Capture the cell that displays the provided text and extract its [X, Y] central coordinate. 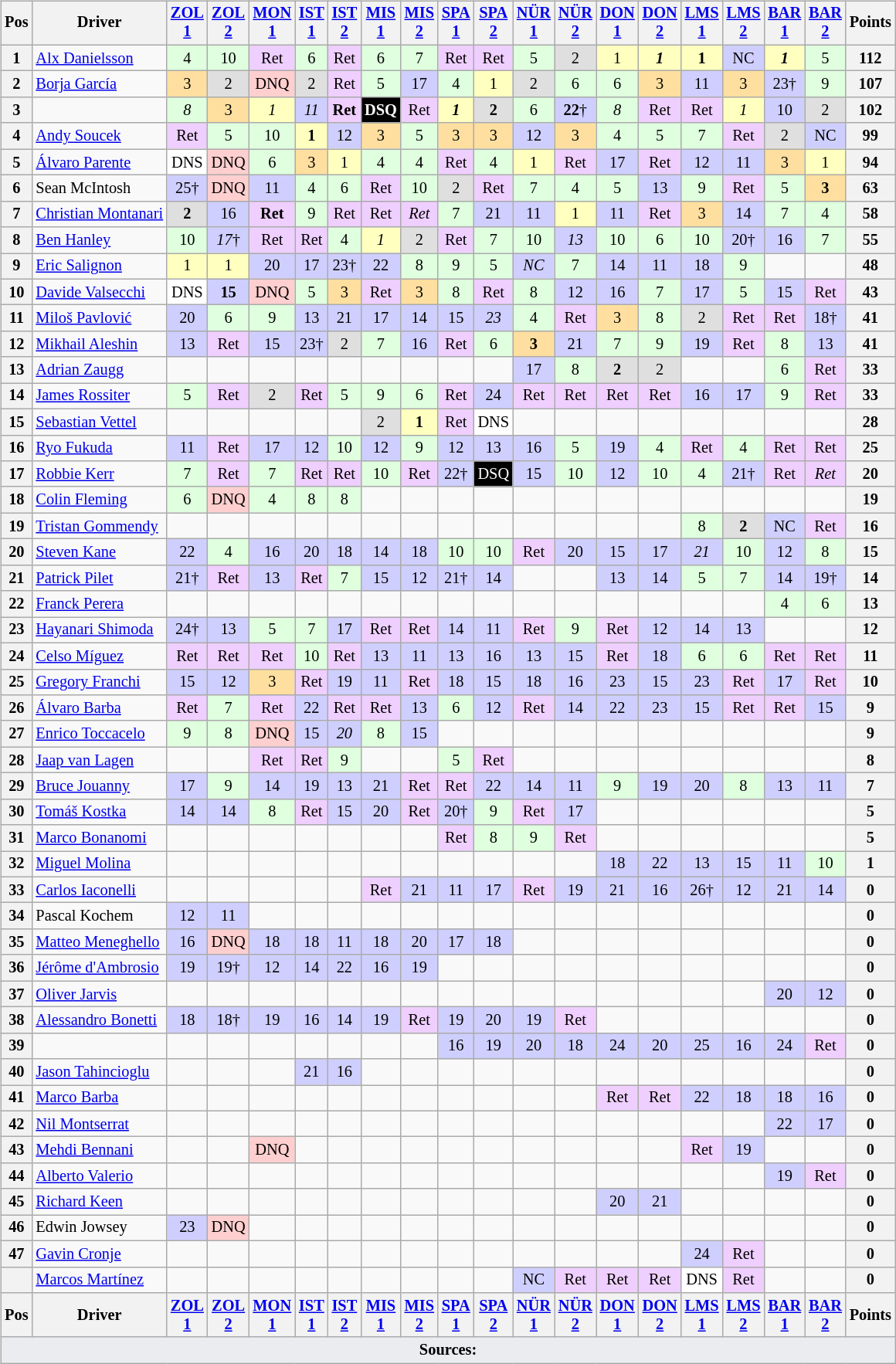
Oliver Jarvis [99, 994]
Matteo Meneghello [99, 942]
102 [871, 110]
Steven Kane [99, 552]
94 [871, 162]
24† [187, 630]
Jason Tahincioglu [99, 1072]
39 [16, 1046]
Richard Keen [99, 1202]
Miloš Pavlović [99, 318]
17† [229, 240]
Gavin Cronje [99, 1254]
Colin Fleming [99, 500]
26 [16, 708]
112 [871, 58]
32 [16, 864]
Miguel Molina [99, 864]
Pascal Kochem [99, 916]
Tristan Gommendy [99, 526]
Álvaro Parente [99, 162]
James Rossiter [99, 396]
36 [16, 968]
99 [871, 136]
35 [16, 942]
Jaap van Lagen [99, 760]
40 [16, 1072]
Edwin Jowsey [99, 1228]
55 [871, 240]
58 [871, 214]
Gregory Franchi [99, 682]
44 [16, 1176]
Marco Barba [99, 1098]
26† [702, 890]
Eric Salignon [99, 266]
45 [16, 1202]
Davide Valsecchi [99, 292]
Franck Perera [99, 604]
Jérôme d'Ambrosio [99, 968]
Marco Bonanomi [99, 838]
34 [16, 916]
107 [871, 84]
Patrick Pilet [99, 578]
Robbie Kerr [99, 474]
47 [16, 1254]
31 [16, 838]
Álvaro Barba [99, 708]
Sources: [448, 1350]
Borja García [99, 84]
Hayanari Shimoda [99, 630]
38 [16, 1020]
Celso Míguez [99, 656]
25† [187, 188]
Christian Montanari [99, 214]
30 [16, 812]
Adrian Zaugg [99, 370]
Ryo Fukuda [99, 448]
48 [871, 266]
42 [16, 1124]
37 [16, 994]
Nil Montserrat [99, 1124]
46 [16, 1228]
Alessandro Bonetti [99, 1020]
27 [16, 734]
63 [871, 188]
Tomáš Kostka [99, 812]
Sebastian Vettel [99, 422]
29 [16, 786]
Bruce Jouanny [99, 786]
Sean McIntosh [99, 188]
Enrico Toccacelo [99, 734]
Alberto Valerio [99, 1176]
Mikhail Aleshin [99, 344]
Marcos Martínez [99, 1280]
Andy Soucek [99, 136]
Mehdi Bennani [99, 1150]
Carlos Iaconelli [99, 890]
Alx Danielsson [99, 58]
Ben Hanley [99, 240]
